Locate the cell with the specified text and output its (x, y) center coordinate. 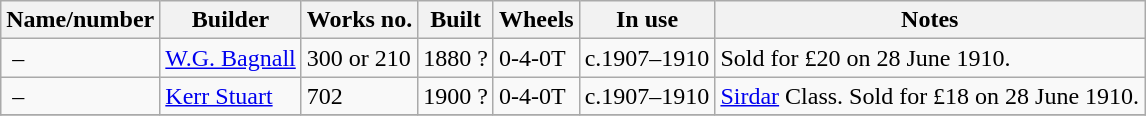
702 (359, 96)
Sirdar Class. Sold for £18 on 28 June 1910. (930, 96)
Kerr Stuart (230, 96)
Builder (230, 20)
Built (456, 20)
1880 ? (456, 58)
Works no. (359, 20)
1900 ? (456, 96)
W.G. Bagnall (230, 58)
Notes (930, 20)
Sold for £20 on 28 June 1910. (930, 58)
Name/number (80, 20)
Wheels (536, 20)
In use (647, 20)
300 or 210 (359, 58)
